Scan for the cell matching the given text and deliver its (X, Y) coordinate at center. 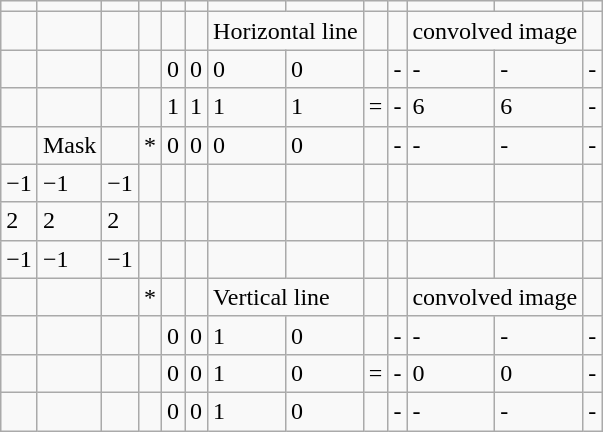
Mask (69, 145)
Horizontal line (286, 31)
Vertical line (286, 297)
